Detect which cell encompasses the target text, then output its (x, y) center coordinate. 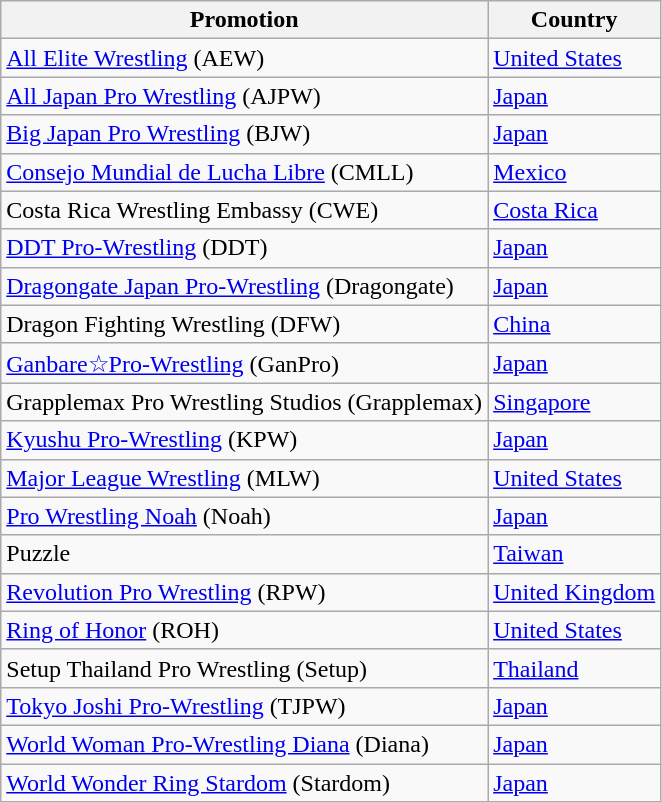
Setup Thailand Pro Wrestling (Setup) (244, 668)
China (574, 324)
Revolution Pro Wrestling (RPW) (244, 592)
All Elite Wrestling (AEW) (244, 58)
Mexico (574, 172)
Thailand (574, 668)
World Woman Pro-Wrestling Diana (Diana) (244, 744)
Kyushu Pro-Wrestling (KPW) (244, 440)
Costa Rica Wrestling Embassy (CWE) (244, 210)
Promotion (244, 20)
Tokyo Joshi Pro-Wrestling (TJPW) (244, 706)
Ganbare☆Pro-Wrestling (GanPro) (244, 363)
Pro Wrestling Noah (Noah) (244, 516)
DDT Pro-Wrestling (DDT) (244, 248)
World Wonder Ring Stardom (Stardom) (244, 783)
Country (574, 20)
Grapplemax Pro Wrestling Studios (Grapplemax) (244, 402)
Dragongate Japan Pro-Wrestling (Dragongate) (244, 286)
Major League Wrestling (MLW) (244, 478)
Singapore (574, 402)
Consejo Mundial de Lucha Libre (CMLL) (244, 172)
Dragon Fighting Wrestling (DFW) (244, 324)
United Kingdom (574, 592)
Puzzle (244, 554)
Costa Rica (574, 210)
All Japan Pro Wrestling (AJPW) (244, 96)
Ring of Honor (ROH) (244, 630)
Big Japan Pro Wrestling (BJW) (244, 134)
Taiwan (574, 554)
